Return the (x, y) coordinate for the center point of the cell that contains the specified text.  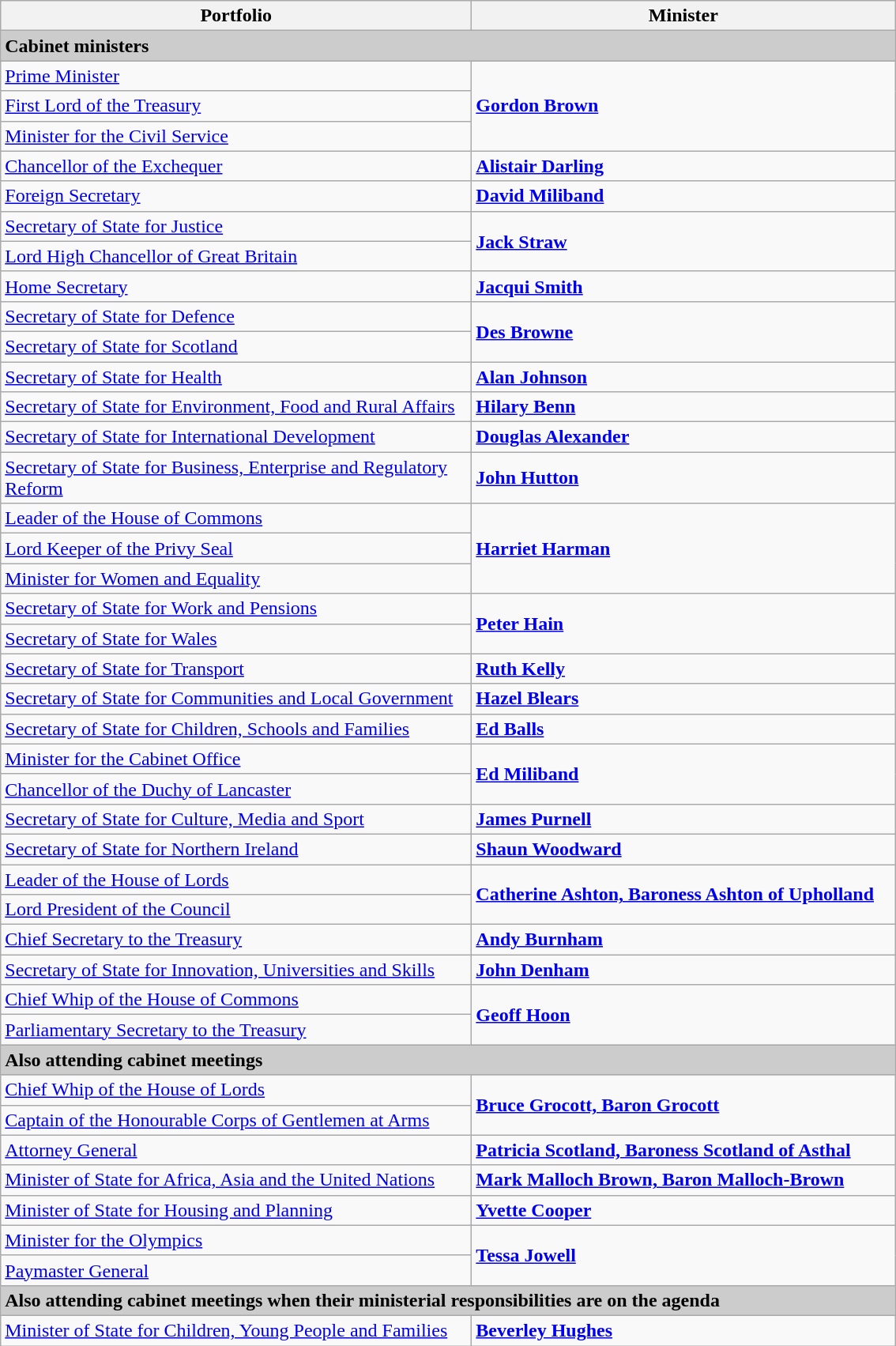
Ruth Kelly (683, 669)
Secretary of State for Business, Enterprise and Regulatory Reform (236, 477)
Harriet Harman (683, 549)
Andy Burnham (683, 940)
Tessa Jowell (683, 1255)
Minister of State for Housing and Planning (236, 1210)
Chief Whip of the House of Commons (236, 1000)
Bruce Grocott, Baron Grocott (683, 1105)
Mark Malloch Brown, Baron Malloch-Brown (683, 1180)
Secretary of State for Transport (236, 669)
Catherine Ashton, Baroness Ashton of Upholland (683, 895)
Minister of State for Africa, Asia and the United Nations (236, 1180)
Secretary of State for Justice (236, 226)
Prime Minister (236, 76)
Secretary of State for Communities and Local Government (236, 699)
James Purnell (683, 819)
Secretary of State for Northern Ireland (236, 849)
Jacqui Smith (683, 286)
Secretary of State for Environment, Food and Rural Affairs (236, 407)
Foreign Secretary (236, 196)
Hilary Benn (683, 407)
Leader of the House of Commons (236, 518)
David Miliband (683, 196)
Lord High Chancellor of Great Britain (236, 256)
Ed Miliband (683, 774)
Lord Keeper of the Privy Seal (236, 549)
Secretary of State for Scotland (236, 346)
Cabinet ministers (448, 46)
Lord President of the Council (236, 910)
Portfolio (236, 16)
Paymaster General (236, 1270)
Secretary of State for Wales (236, 639)
Attorney General (236, 1150)
Minister for the Cabinet Office (236, 759)
Also attending cabinet meetings when their ministerial responsibilities are on the agenda (448, 1300)
Minister for the Civil Service (236, 136)
Minister (683, 16)
Chancellor of the Duchy of Lancaster (236, 789)
Secretary of State for International Development (236, 437)
Home Secretary (236, 286)
Jack Straw (683, 241)
Leader of the House of Lords (236, 880)
Minister for Women and Equality (236, 579)
Ed Balls (683, 729)
Shaun Woodward (683, 849)
John Hutton (683, 477)
Alan Johnson (683, 377)
Parliamentary Secretary to the Treasury (236, 1030)
John Denham (683, 970)
Chief Whip of the House of Lords (236, 1090)
Secretary of State for Children, Schools and Families (236, 729)
Yvette Cooper (683, 1210)
Hazel Blears (683, 699)
Geoff Hoon (683, 1015)
Minister for the Olympics (236, 1240)
Des Browne (683, 331)
Gordon Brown (683, 106)
Secretary of State for Culture, Media and Sport (236, 819)
Captain of the Honourable Corps of Gentlemen at Arms (236, 1120)
First Lord of the Treasury (236, 106)
Chancellor of the Exchequer (236, 166)
Minister of State for Children, Young People and Families (236, 1330)
Peter Hain (683, 624)
Secretary of State for Defence (236, 316)
Beverley Hughes (683, 1330)
Secretary of State for Innovation, Universities and Skills (236, 970)
Chief Secretary to the Treasury (236, 940)
Douglas Alexander (683, 437)
Patricia Scotland, Baroness Scotland of Asthal (683, 1150)
Secretary of State for Health (236, 377)
Secretary of State for Work and Pensions (236, 609)
Alistair Darling (683, 166)
Also attending cabinet meetings (448, 1060)
